Extract the (X, Y) coordinate from the center of the cell holding the provided text.  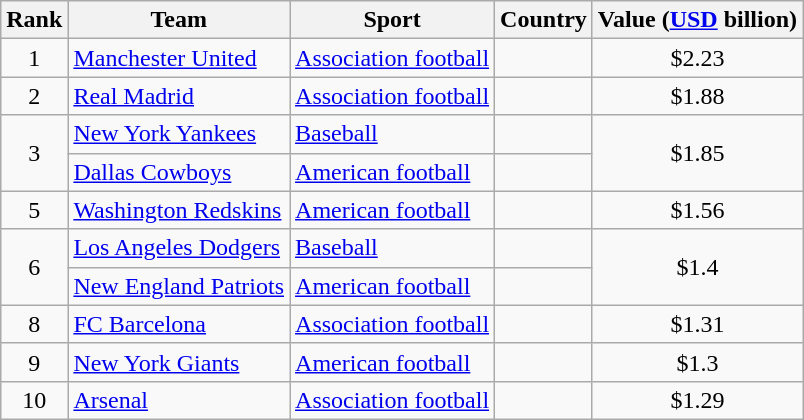
6 (34, 267)
Sport (392, 20)
Value (USD billion) (697, 20)
$1.3 (697, 362)
Los Angeles Dodgers (179, 248)
5 (34, 210)
$1.56 (697, 210)
Washington Redskins (179, 210)
Arsenal (179, 400)
FC Barcelona (179, 324)
New York Yankees (179, 134)
3 (34, 153)
9 (34, 362)
Real Madrid (179, 96)
Dallas Cowboys (179, 172)
Country (544, 20)
$1.88 (697, 96)
$1.85 (697, 153)
2 (34, 96)
New England Patriots (179, 286)
Team (179, 20)
Rank (34, 20)
$1.31 (697, 324)
Manchester United (179, 58)
New York Giants (179, 362)
8 (34, 324)
1 (34, 58)
$1.29 (697, 400)
10 (34, 400)
$1.4 (697, 267)
$2.23 (697, 58)
